Capture the cell that displays the provided text and extract its [X, Y] central coordinate. 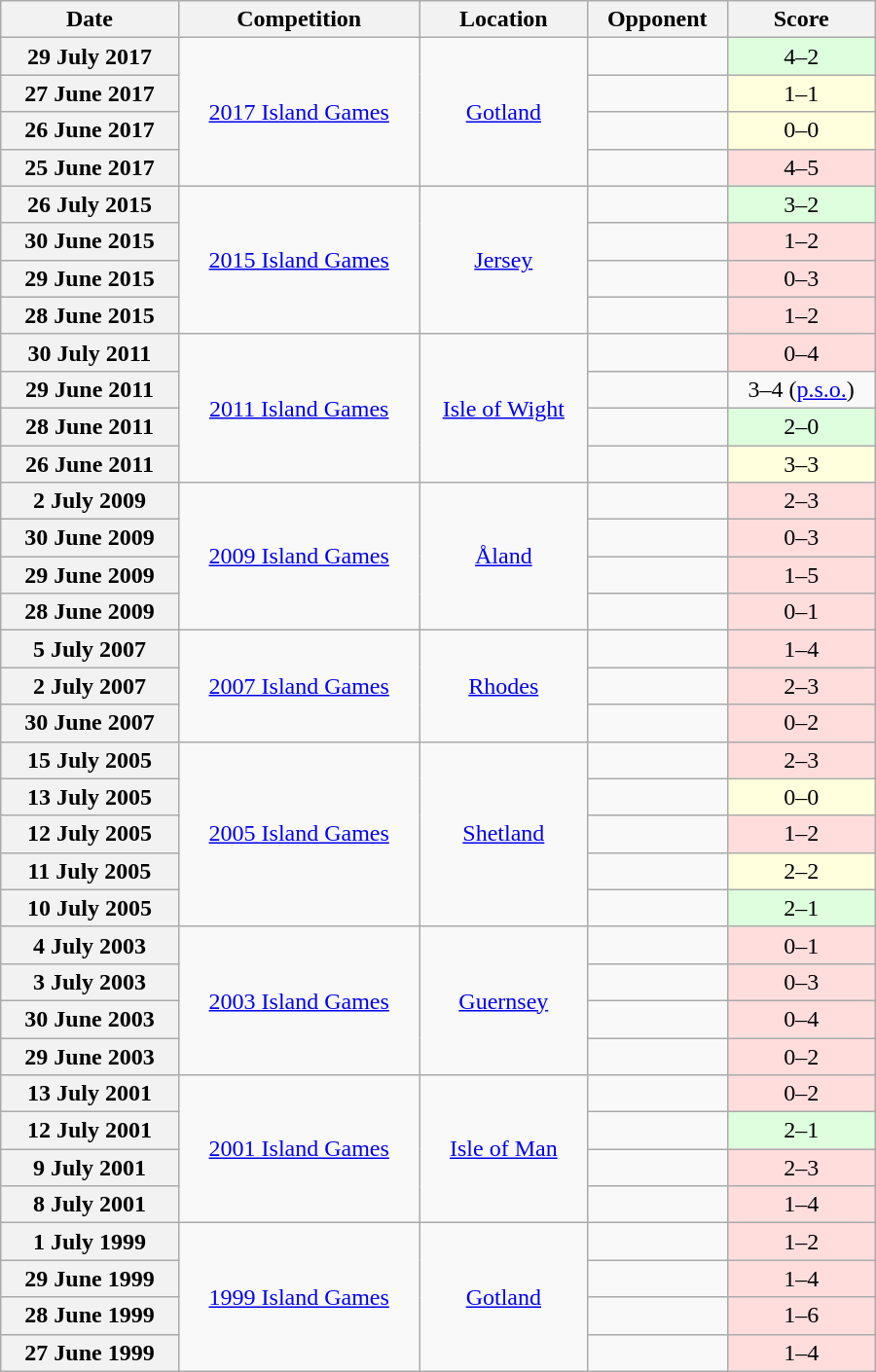
Rhodes [503, 686]
2011 Island Games [299, 408]
1–1 [801, 93]
28 June 1999 [90, 1316]
2001 Island Games [299, 1149]
29 July 2017 [90, 56]
28 June 2015 [90, 315]
1–5 [801, 575]
26 July 2015 [90, 204]
29 June 1999 [90, 1279]
1–6 [801, 1316]
30 June 2007 [90, 723]
28 June 2011 [90, 426]
2007 Island Games [299, 686]
1999 Island Games [299, 1297]
3–3 [801, 464]
26 June 2017 [90, 130]
Isle of Wight [503, 408]
13 July 2001 [90, 1094]
2 July 2007 [90, 686]
5 July 2007 [90, 649]
2–0 [801, 426]
3 July 2003 [90, 982]
2 July 2009 [90, 501]
9 July 2001 [90, 1168]
12 July 2001 [90, 1131]
1 July 1999 [90, 1242]
4–2 [801, 56]
4 July 2003 [90, 945]
3–4 (p.s.o.) [801, 389]
Opponent [657, 19]
30 June 2015 [90, 241]
29 June 2009 [90, 575]
10 July 2005 [90, 908]
28 June 2009 [90, 612]
13 July 2005 [90, 797]
15 July 2005 [90, 760]
Shetland [503, 834]
Location [503, 19]
Jersey [503, 260]
2003 Island Games [299, 1000]
2017 Island Games [299, 112]
27 June 2017 [90, 93]
12 July 2005 [90, 834]
Guernsey [503, 1000]
8 July 2001 [90, 1205]
Isle of Man [503, 1149]
Date [90, 19]
Score [801, 19]
29 June 2011 [90, 389]
2009 Island Games [299, 557]
30 June 2003 [90, 1019]
25 June 2017 [90, 167]
26 June 2011 [90, 464]
30 July 2011 [90, 352]
4–5 [801, 167]
2015 Island Games [299, 260]
3–2 [801, 204]
29 June 2015 [90, 278]
Åland [503, 557]
30 June 2009 [90, 538]
Competition [299, 19]
2–2 [801, 871]
29 June 2003 [90, 1056]
11 July 2005 [90, 871]
2005 Island Games [299, 834]
27 June 1999 [90, 1353]
